Scan for the cell matching the given text and deliver its (X, Y) coordinate at center. 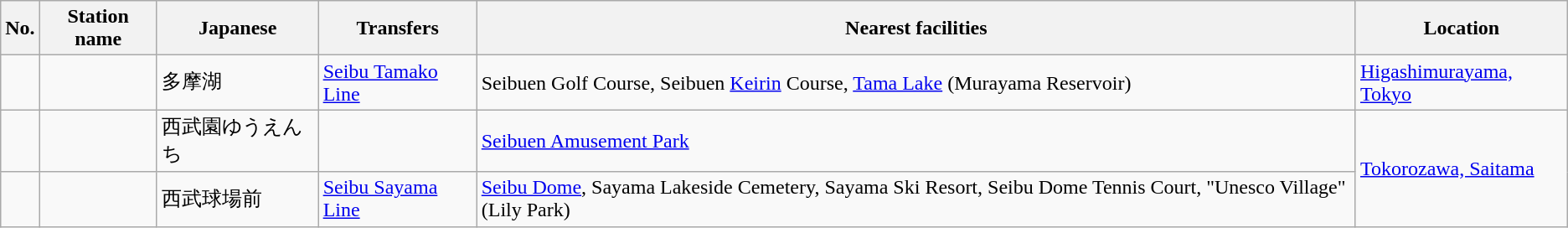
西武園ゆうえんち (238, 141)
Seibu Dome, Sayama Lakeside Cemetery, Sayama Ski Resort, Seibu Dome Tennis Court, "Unesco Village" (Lily Park) (916, 199)
Seibuen Amusement Park (916, 141)
Transfers (397, 28)
Seibuen Golf Course, Seibuen Keirin Course, Tama Lake (Murayama Reservoir) (916, 82)
Station name (98, 28)
Seibu Sayama Line (397, 199)
Seibu Tamako Line (397, 82)
Tokorozawa, Saitama (1461, 168)
No. (20, 28)
Higashimurayama, Tokyo (1461, 82)
西武球場前 (238, 199)
Location (1461, 28)
Nearest facilities (916, 28)
多摩湖 (238, 82)
Japanese (238, 28)
